Find where the given text appears and provide that cell's center as (X, Y) coordinate. 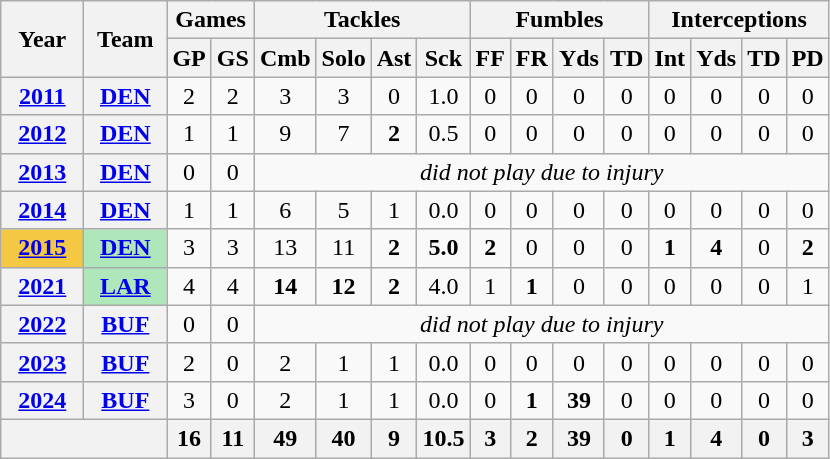
FF (490, 58)
PD (808, 58)
40 (344, 438)
0.5 (444, 134)
2022 (42, 324)
Sck (444, 58)
49 (285, 438)
7 (344, 134)
2021 (42, 286)
2011 (42, 96)
Solo (344, 58)
2013 (42, 172)
Games (210, 20)
6 (285, 210)
Ast (394, 58)
Year (42, 39)
16 (189, 438)
4.0 (444, 286)
LAR (126, 286)
2015 (42, 248)
Interceptions (739, 20)
5 (344, 210)
Tackles (362, 20)
Int (670, 58)
5.0 (444, 248)
12 (344, 286)
1.0 (444, 96)
GS (232, 58)
2012 (42, 134)
Team (126, 39)
10.5 (444, 438)
FR (532, 58)
Fumbles (560, 20)
Cmb (285, 58)
13 (285, 248)
GP (189, 58)
14 (285, 286)
2014 (42, 210)
2023 (42, 362)
2024 (42, 400)
